Identify which cell holds the provided text, then report its (x, y) central coordinate. 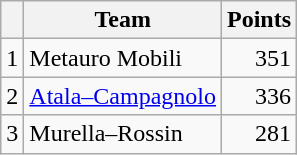
Team (123, 20)
336 (260, 96)
281 (260, 134)
3 (12, 134)
Metauro Mobili (123, 58)
Points (260, 20)
Atala–Campagnolo (123, 96)
2 (12, 96)
351 (260, 58)
1 (12, 58)
Murella–Rossin (123, 134)
